Identify which cell holds the provided text, then report its [x, y] central coordinate. 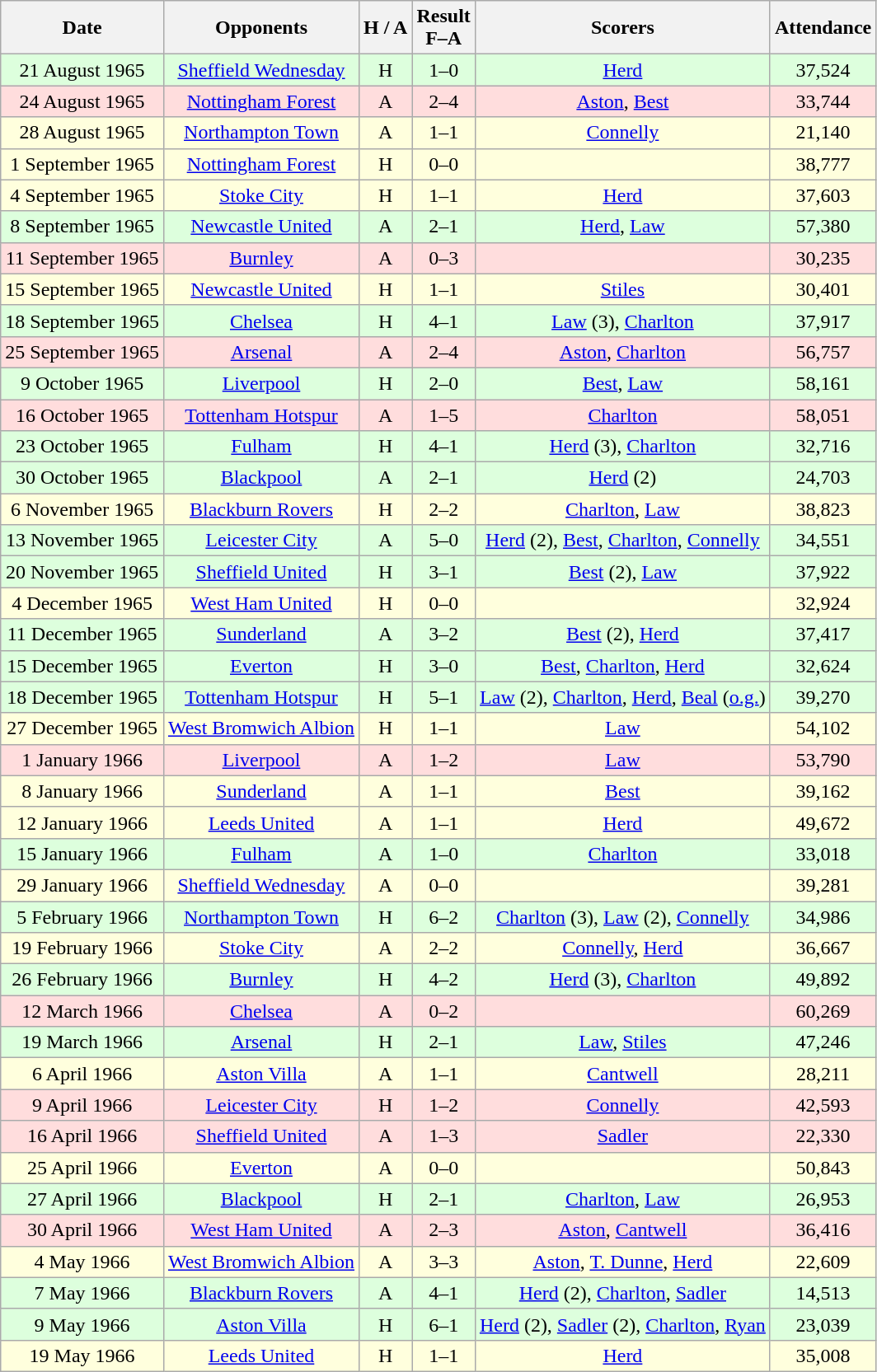
36,416 [823, 1230]
Best, Law [622, 383]
Best (2), Law [622, 572]
49,672 [823, 822]
18 September 1965 [82, 321]
11 September 1965 [82, 258]
37,524 [823, 70]
18 December 1965 [82, 697]
58,051 [823, 414]
19 March 1966 [82, 1042]
0–3 [443, 258]
26 February 1966 [82, 980]
4 May 1966 [82, 1262]
9 May 1966 [82, 1324]
19 May 1966 [82, 1356]
53,790 [823, 760]
Opponents [260, 28]
39,270 [823, 697]
Aston, Best [622, 101]
9 April 1966 [82, 1105]
6 November 1965 [82, 509]
Herd, Law [622, 227]
60,269 [823, 1011]
19 February 1966 [82, 948]
37,922 [823, 572]
30 October 1965 [82, 478]
Aston, Cantwell [622, 1230]
5 February 1966 [82, 917]
Attendance [823, 28]
38,777 [823, 164]
15 December 1965 [82, 666]
1–5 [443, 414]
58,161 [823, 383]
3–0 [443, 666]
6 April 1966 [82, 1074]
39,162 [823, 791]
0–2 [443, 1011]
54,102 [823, 728]
29 January 1966 [82, 885]
1 September 1965 [82, 164]
37,917 [823, 321]
24 August 1965 [82, 101]
16 April 1966 [82, 1136]
49,892 [823, 980]
35,008 [823, 1356]
25 April 1966 [82, 1168]
H / A [386, 28]
Best, Charlton, Herd [622, 666]
21 August 1965 [82, 70]
28 August 1965 [82, 133]
30 April 1966 [82, 1230]
12 January 1966 [82, 822]
Law (3), Charlton [622, 321]
14,513 [823, 1293]
13 November 1965 [82, 541]
16 October 1965 [82, 414]
Cantwell [622, 1074]
5–1 [443, 697]
15 January 1966 [82, 854]
27 April 1966 [82, 1199]
11 December 1965 [82, 634]
1–3 [443, 1136]
39,281 [823, 885]
2–3 [443, 1230]
5–0 [443, 541]
Herd (2), Sadler (2), Charlton, Ryan [622, 1324]
Herd (2) [622, 478]
37,603 [823, 195]
20 November 1965 [82, 572]
32,716 [823, 447]
Scorers [622, 28]
8 January 1966 [82, 791]
7 May 1966 [82, 1293]
Charlton (3), Law (2), Connelly [622, 917]
25 September 1965 [82, 352]
4–2 [443, 980]
57,380 [823, 227]
26,953 [823, 1199]
1 January 1966 [82, 760]
2–0 [443, 383]
12 March 1966 [82, 1011]
6–1 [443, 1324]
4 September 1965 [82, 195]
30,401 [823, 289]
30,235 [823, 258]
Herd (2), Charlton, Sadler [622, 1293]
24,703 [823, 478]
3–2 [443, 634]
Law (2), Charlton, Herd, Beal (o.g.) [622, 697]
22,330 [823, 1136]
9 October 1965 [82, 383]
34,551 [823, 541]
23 October 1965 [82, 447]
Sadler [622, 1136]
Connelly, Herd [622, 948]
8 September 1965 [82, 227]
Best [622, 791]
27 December 1965 [82, 728]
Best (2), Herd [622, 634]
ResultF–A [443, 28]
Aston, T. Dunne, Herd [622, 1262]
56,757 [823, 352]
22,609 [823, 1262]
21,140 [823, 133]
Aston, Charlton [622, 352]
Stiles [622, 289]
3–1 [443, 572]
33,744 [823, 101]
6–2 [443, 917]
23,039 [823, 1324]
32,624 [823, 666]
Date [82, 28]
28,211 [823, 1074]
47,246 [823, 1042]
36,667 [823, 948]
37,417 [823, 634]
34,986 [823, 917]
33,018 [823, 854]
3–3 [443, 1262]
Law, Stiles [622, 1042]
4 December 1965 [82, 603]
32,924 [823, 603]
15 September 1965 [82, 289]
50,843 [823, 1168]
38,823 [823, 509]
42,593 [823, 1105]
Herd (2), Best, Charlton, Connelly [622, 541]
